Extract the (X, Y) coordinate from the center of the cell holding the provided text.  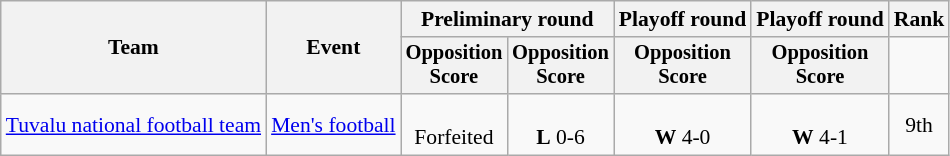
Forfeited (454, 124)
Rank (920, 19)
Men's football (334, 124)
Tuvalu national football team (134, 124)
Event (334, 48)
W 4-1 (820, 124)
Preliminary round (508, 19)
Team (134, 48)
9th (920, 124)
W 4-0 (682, 124)
L 0-6 (560, 124)
